Search for the cell housing the specified text and yield its [X, Y] center coordinate. 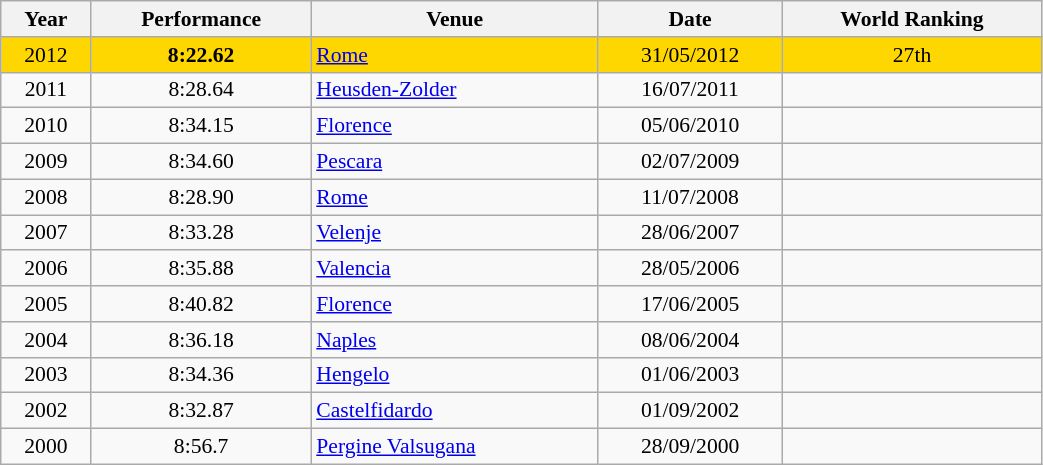
Heusden-Zolder [454, 90]
Year [46, 19]
World Ranking [912, 19]
8:56.7 [201, 447]
02/07/2009 [690, 162]
2002 [46, 411]
Hengelo [454, 375]
Date [690, 19]
8:36.18 [201, 340]
Pescara [454, 162]
8:35.88 [201, 269]
01/09/2002 [690, 411]
31/05/2012 [690, 55]
8:28.64 [201, 90]
28/09/2000 [690, 447]
Pergine Valsugana [454, 447]
2003 [46, 375]
8:33.28 [201, 233]
2006 [46, 269]
8:28.90 [201, 197]
2009 [46, 162]
8:34.15 [201, 126]
2008 [46, 197]
17/06/2005 [690, 304]
2000 [46, 447]
Performance [201, 19]
2010 [46, 126]
2011 [46, 90]
Velenje [454, 233]
08/06/2004 [690, 340]
28/06/2007 [690, 233]
2005 [46, 304]
2004 [46, 340]
05/06/2010 [690, 126]
8:32.87 [201, 411]
8:34.60 [201, 162]
27th [912, 55]
Naples [454, 340]
8:40.82 [201, 304]
01/06/2003 [690, 375]
11/07/2008 [690, 197]
2012 [46, 55]
28/05/2006 [690, 269]
Venue [454, 19]
2007 [46, 233]
Valencia [454, 269]
8:34.36 [201, 375]
Castelfidardo [454, 411]
8:22.62 [201, 55]
16/07/2011 [690, 90]
